Determine the (X, Y) coordinate at the center of the cell enclosing the given text.  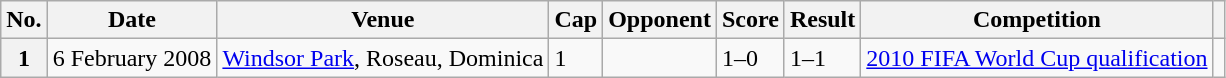
1–1 (822, 58)
No. (24, 20)
6 February 2008 (132, 58)
Date (132, 20)
Score (750, 20)
Venue (383, 20)
Result (822, 20)
Cap (576, 20)
2010 FIFA World Cup qualification (1037, 58)
Competition (1037, 20)
1–0 (750, 58)
Opponent (660, 20)
Windsor Park, Roseau, Dominica (383, 58)
